Identify which cell holds the provided text, then report its (X, Y) central coordinate. 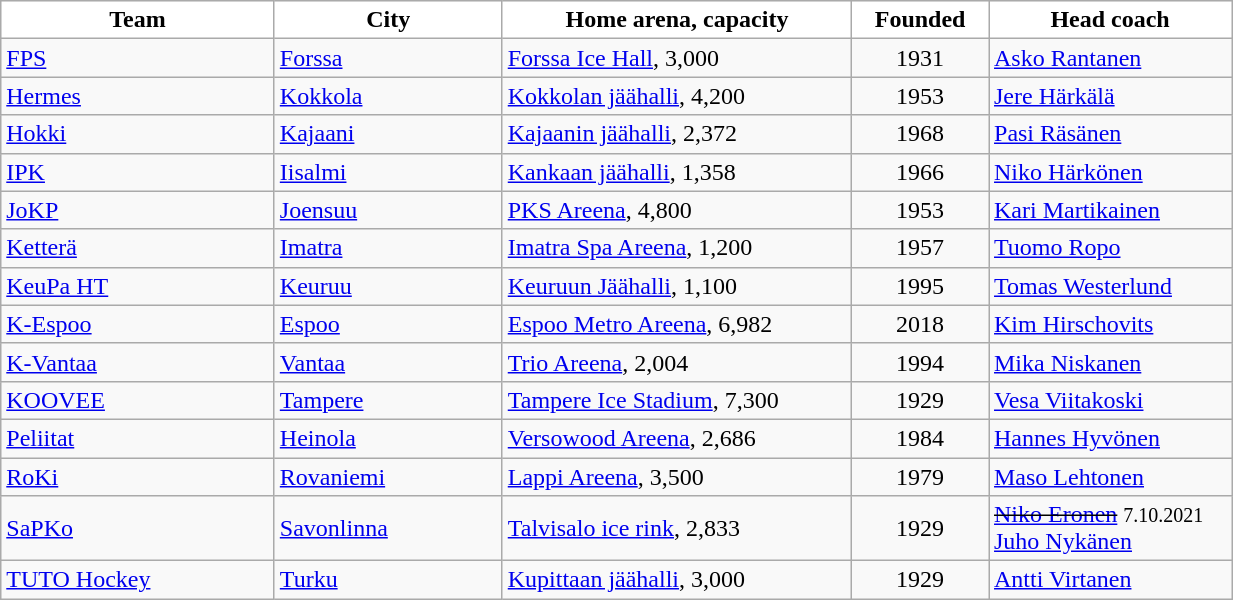
Forssa (388, 58)
Imatra (388, 248)
Tomas Westerlund (1110, 286)
Versowood Areena, 2,686 (677, 438)
Kokkolan jäähalli, 4,200 (677, 96)
Kim Hirschovits (1110, 324)
Vantaa (388, 362)
Ketterä (138, 248)
Home arena, capacity (677, 20)
Trio Areena, 2,004 (677, 362)
2018 (920, 324)
Kari Martikainen (1110, 210)
TUTO Hockey (138, 580)
Kajaani (388, 134)
1931 (920, 58)
Mika Niskanen (1110, 362)
1995 (920, 286)
1979 (920, 477)
SaPKo (138, 528)
Hannes Hyvönen (1110, 438)
Kajaanin jäähalli, 2,372 (677, 134)
Team (138, 20)
Keuruu (388, 286)
Kupittaan jäähalli, 3,000 (677, 580)
Keuruun Jäähalli, 1,100 (677, 286)
Turku (388, 580)
Imatra Spa Areena, 1,200 (677, 248)
Jere Härkälä (1110, 96)
Hermes (138, 96)
1994 (920, 362)
1966 (920, 172)
Tuomo Ropo (1110, 248)
Tampere (388, 400)
Niko Eronen 7.10.2021 Juho Nykänen (1110, 528)
Pasi Räsänen (1110, 134)
FPS (138, 58)
Maso Lehtonen (1110, 477)
Iisalmi (388, 172)
RoKi (138, 477)
IPK (138, 172)
JoKP (138, 210)
Forssa Ice Hall, 3,000 (677, 58)
Peliitat (138, 438)
1957 (920, 248)
Rovaniemi (388, 477)
Asko Rantanen (1110, 58)
Joensuu (388, 210)
Savonlinna (388, 528)
Talvisalo ice rink, 2,833 (677, 528)
Hokki (138, 134)
PKS Areena, 4,800 (677, 210)
1984 (920, 438)
Kankaan jäähalli, 1,358 (677, 172)
Head coach (1110, 20)
KOOVEE (138, 400)
1968 (920, 134)
Lappi Areena, 3,500 (677, 477)
Antti Virtanen (1110, 580)
K-Vantaa (138, 362)
Espoo Metro Areena, 6,982 (677, 324)
KeuPa HT (138, 286)
Kokkola (388, 96)
Vesa Viitakoski (1110, 400)
Niko Härkönen (1110, 172)
Espoo (388, 324)
Heinola (388, 438)
Founded (920, 20)
City (388, 20)
Tampere Ice Stadium, 7,300 (677, 400)
K-Espoo (138, 324)
